Pinpoint the cell where the given text exists, returning its [x, y] midpoint coordinate. 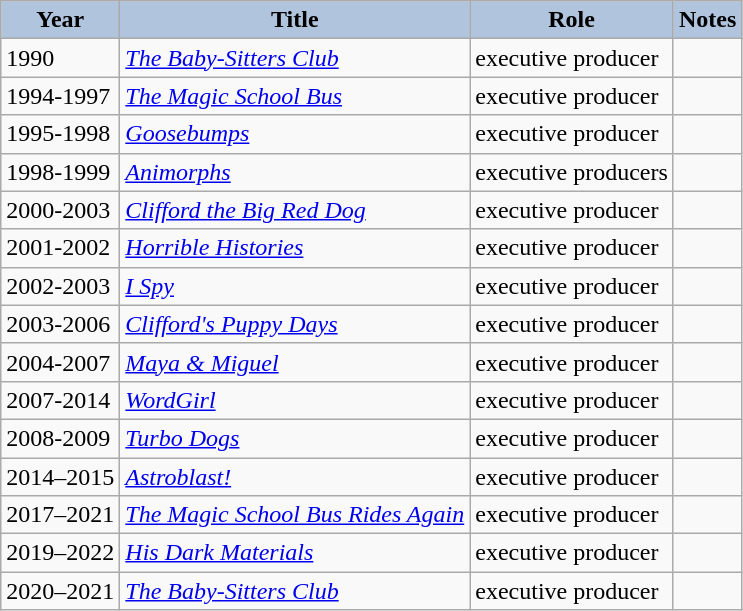
2020–2021 [60, 591]
Year [60, 20]
I Spy [295, 286]
Clifford's Puppy Days [295, 324]
Turbo Dogs [295, 438]
WordGirl [295, 400]
The Magic School Bus Rides Again [295, 515]
Role [572, 20]
2001-2002 [60, 248]
2003-2006 [60, 324]
2002-2003 [60, 286]
Notes [707, 20]
1995-1998 [60, 134]
2008-2009 [60, 438]
Maya & Miguel [295, 362]
2014–2015 [60, 477]
2019–2022 [60, 553]
The Magic School Bus [295, 96]
2004-2007 [60, 362]
2017–2021 [60, 515]
executive producers [572, 172]
1990 [60, 58]
His Dark Materials [295, 553]
2007-2014 [60, 400]
Goosebumps [295, 134]
Animorphs [295, 172]
Horrible Histories [295, 248]
Title [295, 20]
Clifford the Big Red Dog [295, 210]
2000-2003 [60, 210]
Astroblast! [295, 477]
1994-1997 [60, 96]
1998-1999 [60, 172]
